From the cell containing the given text, extract its center point as [x, y] coordinate. 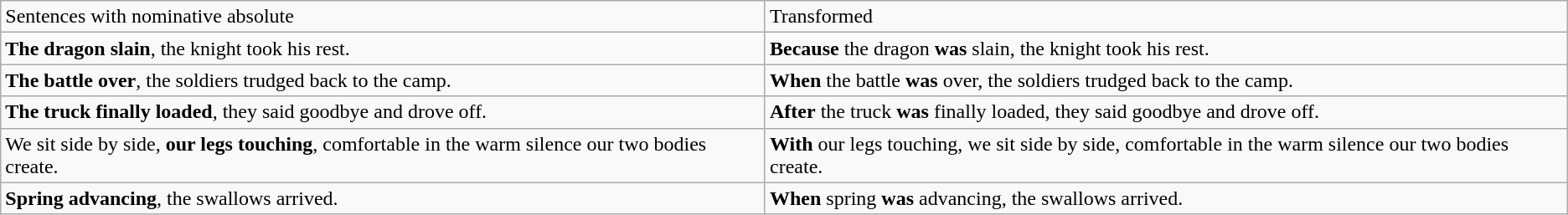
Because the dragon was slain, the knight took his rest. [1166, 49]
The dragon slain, the knight took his rest. [384, 49]
With our legs touching, we sit side by side, comfortable in the warm silence our two bodies create. [1166, 156]
Sentences with nominative absolute [384, 17]
The truck finally loaded, they said goodbye and drove off. [384, 112]
We sit side by side, our legs touching, comfortable in the warm silence our two bodies create. [384, 156]
When spring was advancing, the swallows arrived. [1166, 198]
The battle over, the soldiers trudged back to the camp. [384, 80]
After the truck was finally loaded, they said goodbye and drove off. [1166, 112]
Spring advancing, the swallows arrived. [384, 198]
When the battle was over, the soldiers trudged back to the camp. [1166, 80]
Transformed [1166, 17]
